Search for the cell housing the specified text and yield its [X, Y] center coordinate. 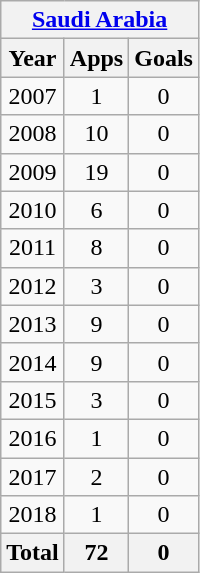
2009 [33, 172]
6 [96, 210]
2017 [33, 477]
2014 [33, 362]
2 [96, 477]
19 [96, 172]
2007 [33, 96]
Total [33, 553]
2010 [33, 210]
2016 [33, 438]
Goals [164, 58]
Apps [96, 58]
2013 [33, 324]
2011 [33, 248]
Year [33, 58]
2008 [33, 134]
Saudi Arabia [100, 20]
10 [96, 134]
2018 [33, 515]
2015 [33, 400]
72 [96, 553]
8 [96, 248]
2012 [33, 286]
